Detect which cell encompasses the target text, then output its (x, y) center coordinate. 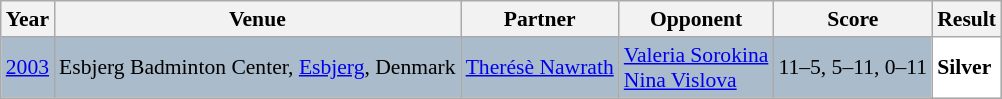
Year (28, 19)
Result (966, 19)
Silver (966, 68)
Score (852, 19)
Partner (540, 19)
Valeria Sorokina Nina Vislova (696, 68)
11–5, 5–11, 0–11 (852, 68)
Esbjerg Badminton Center, Esbjerg, Denmark (258, 68)
2003 (28, 68)
Venue (258, 19)
Therésè Nawrath (540, 68)
Opponent (696, 19)
